Capture the cell that displays the provided text and extract its (x, y) central coordinate. 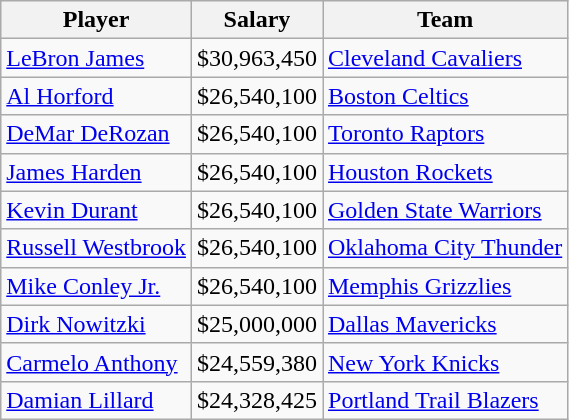
$24,328,425 (256, 400)
Oklahoma City Thunder (444, 248)
Memphis Grizzlies (444, 286)
LeBron James (96, 58)
Boston Celtics (444, 96)
Al Horford (96, 96)
Golden State Warriors (444, 210)
Portland Trail Blazers (444, 400)
Dirk Nowitzki (96, 324)
Salary (256, 20)
DeMar DeRozan (96, 134)
Toronto Raptors (444, 134)
Team (444, 20)
Mike Conley Jr. (96, 286)
Russell Westbrook (96, 248)
$25,000,000 (256, 324)
Dallas Mavericks (444, 324)
New York Knicks (444, 362)
$30,963,450 (256, 58)
Damian Lillard (96, 400)
James Harden (96, 172)
$24,559,380 (256, 362)
Player (96, 20)
Houston Rockets (444, 172)
Carmelo Anthony (96, 362)
Cleveland Cavaliers (444, 58)
Kevin Durant (96, 210)
